Detect which cell encompasses the target text, then output its (x, y) center coordinate. 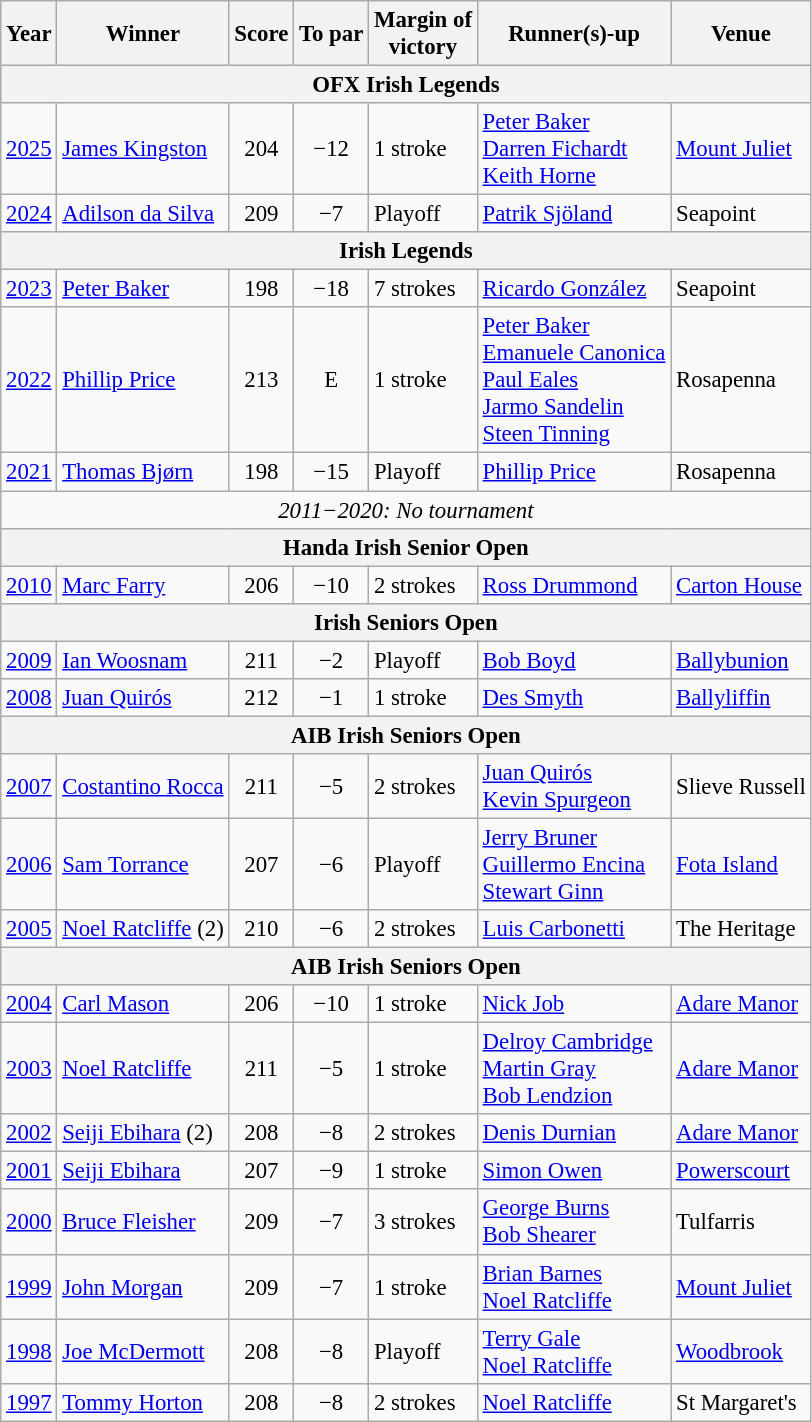
Seiji Ebihara (2) (143, 1133)
James Kingston (143, 149)
2025 (29, 149)
3 strokes (424, 1222)
The Heritage (741, 929)
Irish Legends (406, 251)
2003 (29, 1069)
Carton House (741, 585)
Simon Owen (574, 1171)
210 (262, 929)
2011−2020: No tournament (406, 510)
Joe McDermott (143, 1352)
212 (262, 698)
Carl Mason (143, 1004)
Jerry Bruner Guillermo Encina Stewart Ginn (574, 864)
1998 (29, 1352)
1997 (29, 1402)
Ross Drummond (574, 585)
2000 (29, 1222)
−9 (332, 1171)
2006 (29, 864)
Delroy Cambridge Martin Gray Bob Lendzion (574, 1069)
Noel Ratcliffe (2) (143, 929)
Tulfarris (741, 1222)
2008 (29, 698)
Bob Boyd (574, 660)
2001 (29, 1171)
St Margaret's (741, 1402)
OFX Irish Legends (406, 85)
2022 (29, 381)
John Morgan (143, 1286)
Terry Gale Noel Ratcliffe (574, 1352)
Juan Quirós (143, 698)
−1 (332, 698)
Year (29, 34)
Brian Barnes Noel Ratcliffe (574, 1286)
Peter Baker (143, 289)
Ricardo González (574, 289)
Margin ofvictory (424, 34)
Slieve Russell (741, 786)
Fota Island (741, 864)
−18 (332, 289)
204 (262, 149)
7 strokes (424, 289)
Tommy Horton (143, 1402)
Patrik Sjöland (574, 214)
Costantino Rocca (143, 786)
Luis Carbonetti (574, 929)
2021 (29, 472)
Marc Farry (143, 585)
2004 (29, 1004)
−12 (332, 149)
2009 (29, 660)
Irish Seniors Open (406, 622)
Nick Job (574, 1004)
Adilson da Silva (143, 214)
2023 (29, 289)
Peter Baker Emanuele Canonica Paul Eales Jarmo Sandelin Steen Tinning (574, 381)
Denis Durnian (574, 1133)
2010 (29, 585)
2005 (29, 929)
Powerscourt (741, 1171)
Bruce Fleisher (143, 1222)
Handa Irish Senior Open (406, 547)
2007 (29, 786)
−15 (332, 472)
Ballyliffin (741, 698)
2024 (29, 214)
Thomas Bjørn (143, 472)
Des Smyth (574, 698)
Juan Quirós Kevin Spurgeon (574, 786)
1999 (29, 1286)
−2 (332, 660)
E (332, 381)
George Burns Bob Shearer (574, 1222)
2002 (29, 1133)
Ballybunion (741, 660)
To par (332, 34)
Seiji Ebihara (143, 1171)
Sam Torrance (143, 864)
Winner (143, 34)
Peter Baker Darren Fichardt Keith Horne (574, 149)
Venue (741, 34)
213 (262, 381)
Runner(s)-up (574, 34)
Ian Woosnam (143, 660)
Woodbrook (741, 1352)
Score (262, 34)
